Capture the cell that displays the provided text and extract its (X, Y) central coordinate. 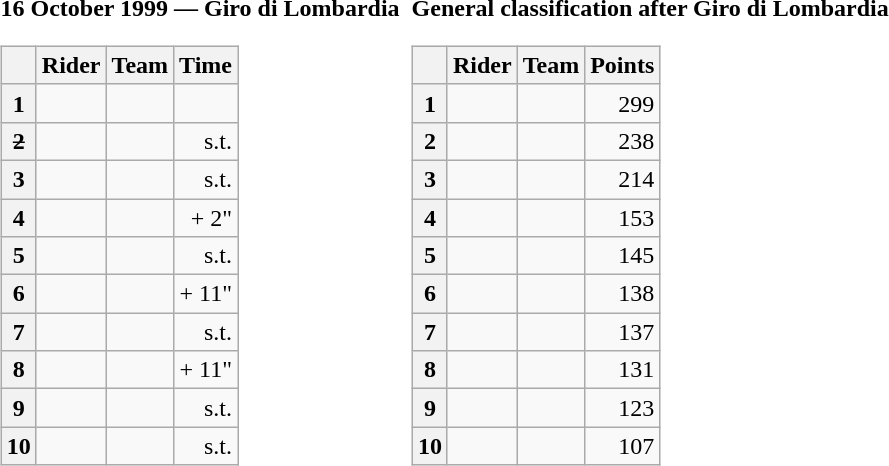
153 (622, 217)
Time (206, 65)
299 (622, 103)
131 (622, 370)
138 (622, 294)
107 (622, 446)
214 (622, 179)
Points (622, 65)
145 (622, 256)
123 (622, 408)
238 (622, 141)
137 (622, 332)
+ 2" (206, 217)
